Detect which cell encompasses the target text, then output its (x, y) center coordinate. 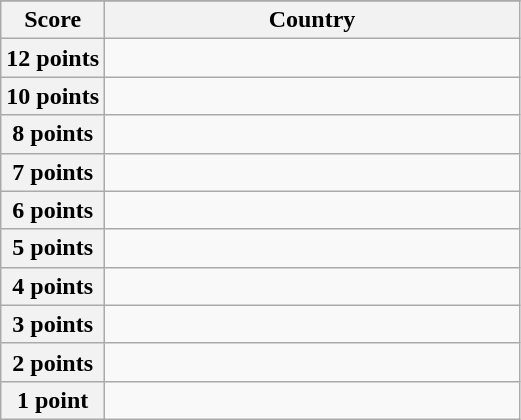
8 points (53, 134)
1 point (53, 400)
2 points (53, 362)
10 points (53, 96)
4 points (53, 286)
5 points (53, 248)
6 points (53, 210)
Country (312, 20)
Score (53, 20)
12 points (53, 58)
3 points (53, 324)
7 points (53, 172)
